Extract the [X, Y] coordinate from the center of the cell holding the provided text.  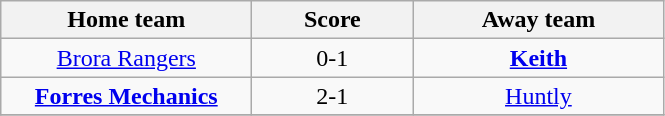
2-1 [332, 96]
Home team [126, 20]
Forres Mechanics [126, 96]
Keith [538, 58]
Brora Rangers [126, 58]
0-1 [332, 58]
Away team [538, 20]
Huntly [538, 96]
Score [332, 20]
